Find where the given text appears and provide that cell's center as [X, Y] coordinate. 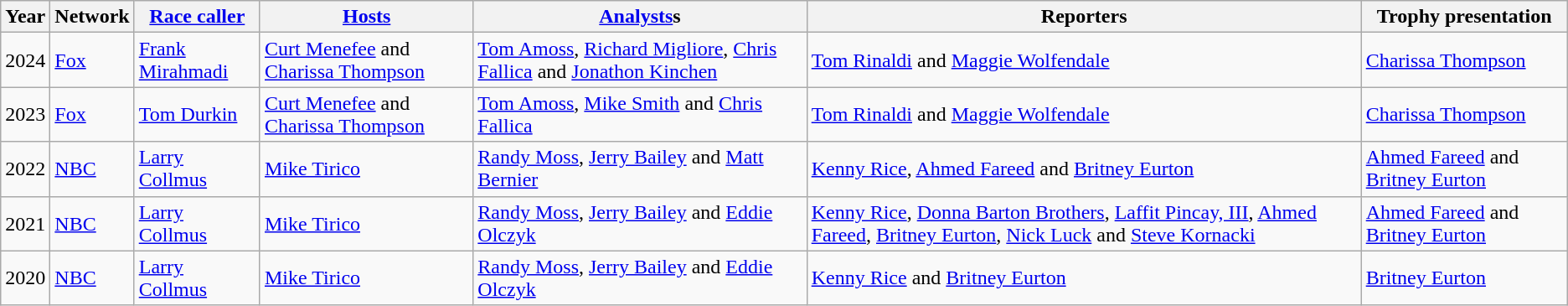
Race caller [197, 17]
Trophy presentation [1464, 17]
Hosts [366, 17]
Tom Amoss, Mike Smith and Chris Fallica [640, 114]
Network [92, 17]
2022 [25, 169]
Year [25, 17]
Randy Moss, Jerry Bailey and Matt Bernier [640, 169]
Tom Durkin [197, 114]
2021 [25, 223]
Reporters [1084, 17]
Kenny Rice and Britney Eurton [1084, 278]
Kenny Rice, Donna Barton Brothers, Laffit Pincay, III, Ahmed Fareed, Britney Eurton, Nick Luck and Steve Kornacki [1084, 223]
Tom Amoss, Richard Migliore, Chris Fallica and Jonathon Kinchen [640, 60]
2024 [25, 60]
2023 [25, 114]
Frank Mirahmadi [197, 60]
2020 [25, 278]
Britney Eurton [1464, 278]
Kenny Rice, Ahmed Fareed and Britney Eurton [1084, 169]
Analystss [640, 17]
